Locate the cell with the specified text and output its [X, Y] center coordinate. 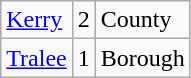
1 [84, 58]
2 [84, 20]
Tralee [37, 58]
Borough [142, 58]
Kerry [37, 20]
County [142, 20]
